Return the (x, y) coordinate for the center point of the cell that contains the specified text.  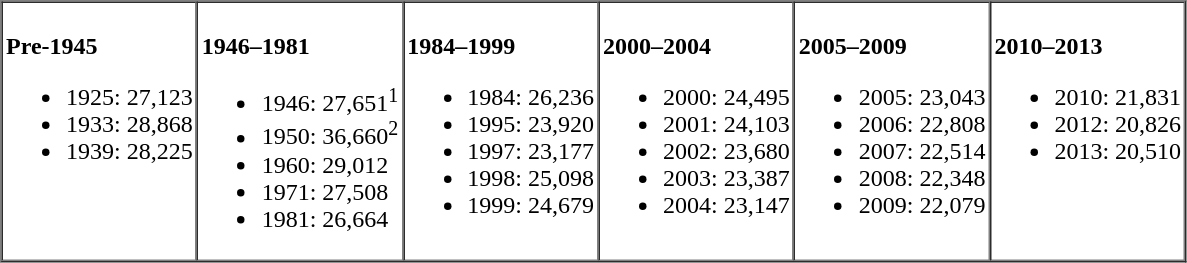
1946–19811946: 27,65111950: 36,66021960: 29,0121971: 27,5081981: 26,664 (300, 132)
Pre-19451925: 27,1231933: 28,8681939: 28,225 (100, 132)
2010–20132010: 21,8312012: 20,8262013: 20,510 (1088, 132)
1984–19991984: 26,2361995: 23,9201997: 23,1771998: 25,0981999: 24,679 (501, 132)
2005–20092005: 23,0432006: 22,8082007: 22,5142008: 22,3482009: 22,079 (892, 132)
2000–20042000: 24,4952001: 24,1032002: 23,6802003: 23,3872004: 23,147 (697, 132)
